Output the [x, y] coordinate of the center of the cell containing the given text.  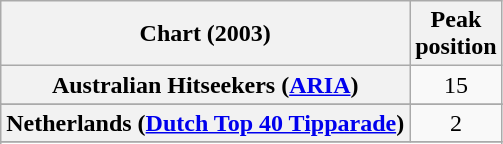
2 [456, 123]
Chart (2003) [206, 34]
Netherlands (Dutch Top 40 Tipparade) [206, 123]
Australian Hitseekers (ARIA) [206, 85]
Peakposition [456, 34]
15 [456, 85]
